Return the [X, Y] coordinate for the center point of the cell that contains the specified text.  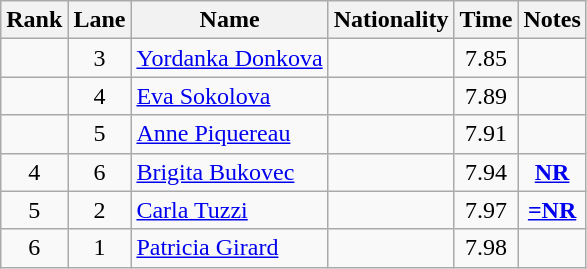
1 [100, 248]
7.94 [486, 172]
Carla Tuzzi [230, 210]
2 [100, 210]
7.89 [486, 96]
Nationality [391, 20]
NR [552, 172]
7.98 [486, 248]
Yordanka Donkova [230, 58]
7.85 [486, 58]
Anne Piquereau [230, 134]
7.97 [486, 210]
Lane [100, 20]
Notes [552, 20]
Name [230, 20]
Patricia Girard [230, 248]
Eva Sokolova [230, 96]
Brigita Bukovec [230, 172]
=NR [552, 210]
Time [486, 20]
3 [100, 58]
Rank [34, 20]
7.91 [486, 134]
